Extract the (x, y) coordinate from the center of the cell holding the provided text.  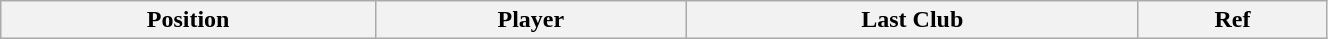
Position (188, 20)
Ref (1232, 20)
Player (532, 20)
Last Club (912, 20)
